Scan for the cell matching the given text and deliver its [X, Y] coordinate at center. 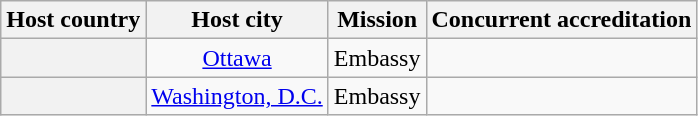
Concurrent accreditation [562, 20]
Host country [74, 20]
Mission [377, 20]
Host city [237, 20]
Ottawa [237, 58]
Washington, D.C. [237, 96]
